Search for the cell housing the specified text and yield its (X, Y) center coordinate. 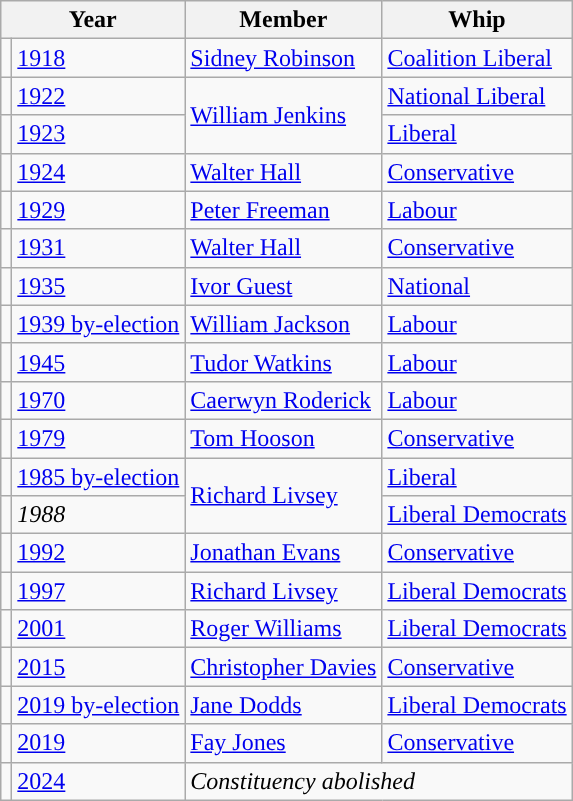
Christopher Davies (284, 667)
1939 by-election (98, 324)
1970 (98, 400)
1997 (98, 591)
Fay Jones (284, 743)
1922 (98, 96)
Ivor Guest (284, 286)
1918 (98, 58)
National (477, 286)
1931 (98, 248)
1945 (98, 362)
National Liberal (477, 96)
Caerwyn Roderick (284, 400)
William Jenkins (284, 115)
2019 by-election (98, 705)
Whip (477, 20)
1988 (98, 515)
1979 (98, 438)
Tudor Watkins (284, 362)
Jonathan Evans (284, 553)
Roger Williams (284, 629)
Year (93, 20)
1992 (98, 553)
1924 (98, 172)
Coalition Liberal (477, 58)
2024 (98, 781)
Jane Dodds (284, 705)
2019 (98, 743)
1985 by-election (98, 477)
Tom Hooson (284, 438)
Peter Freeman (284, 210)
Sidney Robinson (284, 58)
William Jackson (284, 324)
1935 (98, 286)
2001 (98, 629)
1929 (98, 210)
Constituency abolished (378, 781)
1923 (98, 134)
2015 (98, 667)
Member (284, 20)
